Identify which cell holds the provided text, then report its [x, y] central coordinate. 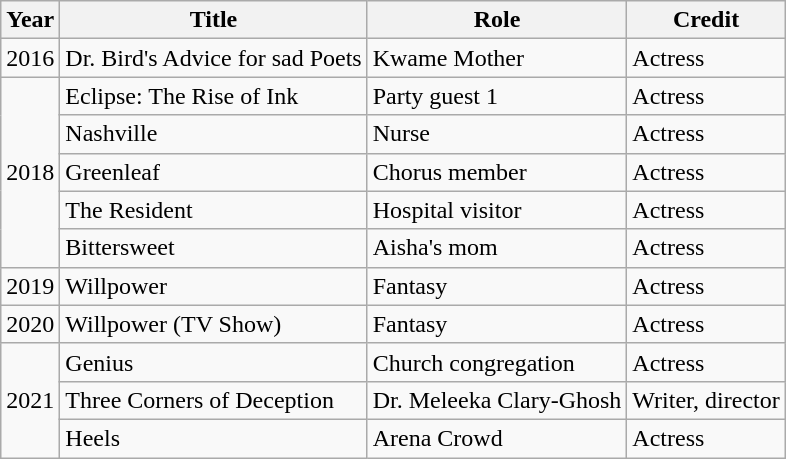
Three Corners of Deception [214, 400]
Greenleaf [214, 172]
2019 [30, 286]
Chorus member [497, 172]
Bittersweet [214, 248]
Title [214, 20]
Credit [706, 20]
Dr. Meleeka Clary-Ghosh [497, 400]
Willpower [214, 286]
Year [30, 20]
Genius [214, 362]
Party guest 1 [497, 96]
Church congregation [497, 362]
Dr. Bird's Advice for sad Poets [214, 58]
Heels [214, 438]
Nurse [497, 134]
Willpower (TV Show) [214, 324]
Hospital visitor [497, 210]
2016 [30, 58]
2021 [30, 400]
2018 [30, 172]
Eclipse: The Rise of Ink [214, 96]
2020 [30, 324]
Kwame Mother [497, 58]
Role [497, 20]
Writer, director [706, 400]
Arena Crowd [497, 438]
Aisha's mom [497, 248]
Nashville [214, 134]
The Resident [214, 210]
